Find where the given text appears and provide that cell's center as (x, y) coordinate. 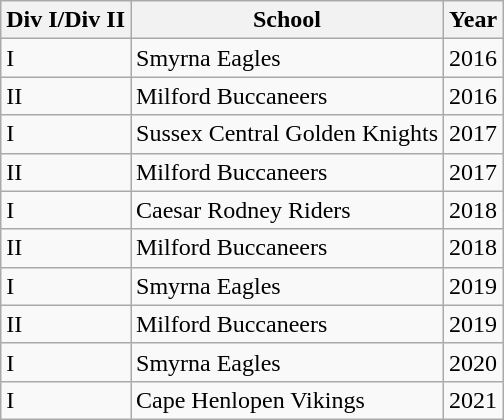
Cape Henlopen Vikings (286, 400)
2020 (474, 362)
Sussex Central Golden Knights (286, 134)
Caesar Rodney Riders (286, 210)
2021 (474, 400)
Div I/Div II (66, 20)
Year (474, 20)
School (286, 20)
